Search for the cell housing the specified text and yield its (x, y) center coordinate. 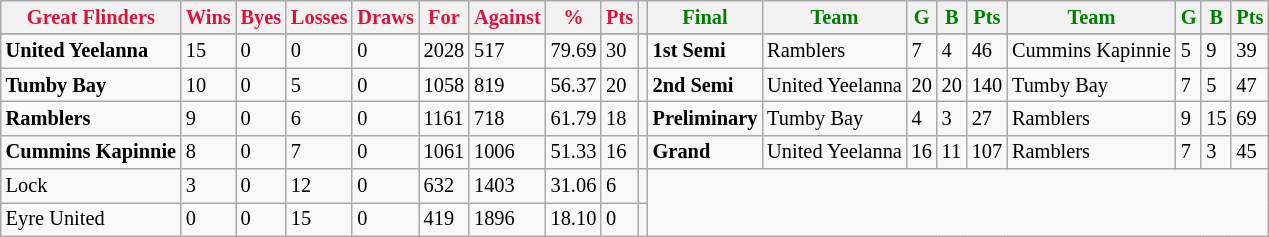
1161 (444, 118)
Against (508, 17)
517 (508, 51)
419 (444, 219)
Byes (261, 17)
Losses (319, 17)
107 (987, 152)
Eyre United (91, 219)
2nd Semi (706, 85)
27 (987, 118)
18.10 (574, 219)
31.06 (574, 186)
Lock (91, 186)
% (574, 17)
18 (620, 118)
56.37 (574, 85)
1896 (508, 219)
12 (319, 186)
51.33 (574, 152)
47 (1250, 85)
Great Flinders (91, 17)
79.69 (574, 51)
10 (208, 85)
30 (620, 51)
140 (987, 85)
69 (1250, 118)
Grand (706, 152)
61.79 (574, 118)
46 (987, 51)
For (444, 17)
11 (952, 152)
1058 (444, 85)
1006 (508, 152)
2028 (444, 51)
718 (508, 118)
1403 (508, 186)
632 (444, 186)
8 (208, 152)
Draws (385, 17)
Wins (208, 17)
39 (1250, 51)
819 (508, 85)
Final (706, 17)
Preliminary (706, 118)
1st Semi (706, 51)
45 (1250, 152)
1061 (444, 152)
